Output the (X, Y) coordinate of the center of the cell containing the given text.  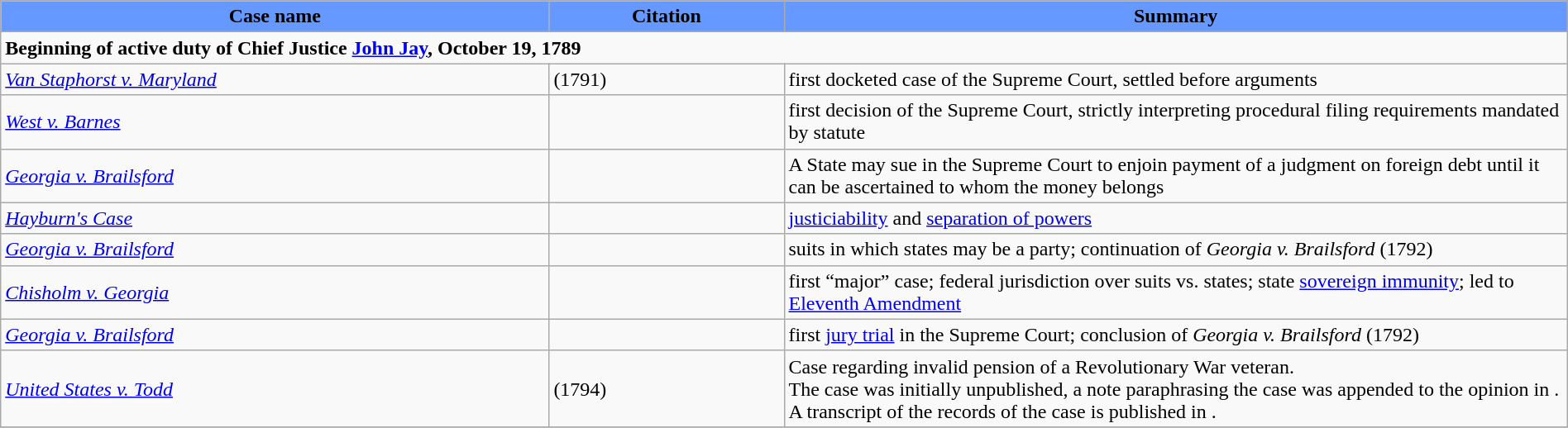
first decision of the Supreme Court, strictly interpreting procedural filing requirements mandated by statute (1176, 122)
(1794) (667, 388)
United States v. Todd (275, 388)
Beginning of active duty of Chief Justice John Jay, October 19, 1789 (784, 48)
A State may sue in the Supreme Court to enjoin payment of a judgment on foreign debt until it can be ascertained to whom the money belongs (1176, 175)
suits in which states may be a party; continuation of Georgia v. Brailsford (1792) (1176, 250)
(1791) (667, 79)
first jury trial in the Supreme Court; conclusion of Georgia v. Brailsford (1792) (1176, 335)
justiciability and separation of powers (1176, 218)
Citation (667, 17)
Chisholm v. Georgia (275, 292)
West v. Barnes (275, 122)
Van Staphorst v. Maryland (275, 79)
Summary (1176, 17)
Hayburn's Case (275, 218)
first “major” case; federal jurisdiction over suits vs. states; state sovereign immunity; led to Eleventh Amendment (1176, 292)
first docketed case of the Supreme Court, settled before arguments (1176, 79)
Case name (275, 17)
